Detect which cell encompasses the target text, then output its (X, Y) center coordinate. 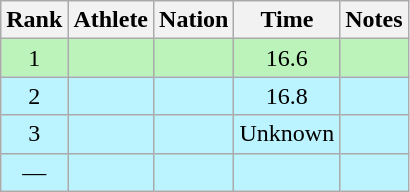
Athlete (111, 20)
1 (34, 58)
— (34, 172)
Nation (194, 20)
Notes (374, 20)
Rank (34, 20)
Time (287, 20)
16.8 (287, 96)
2 (34, 96)
Unknown (287, 134)
16.6 (287, 58)
3 (34, 134)
